Return [X, Y] of the center of cell containing provided text 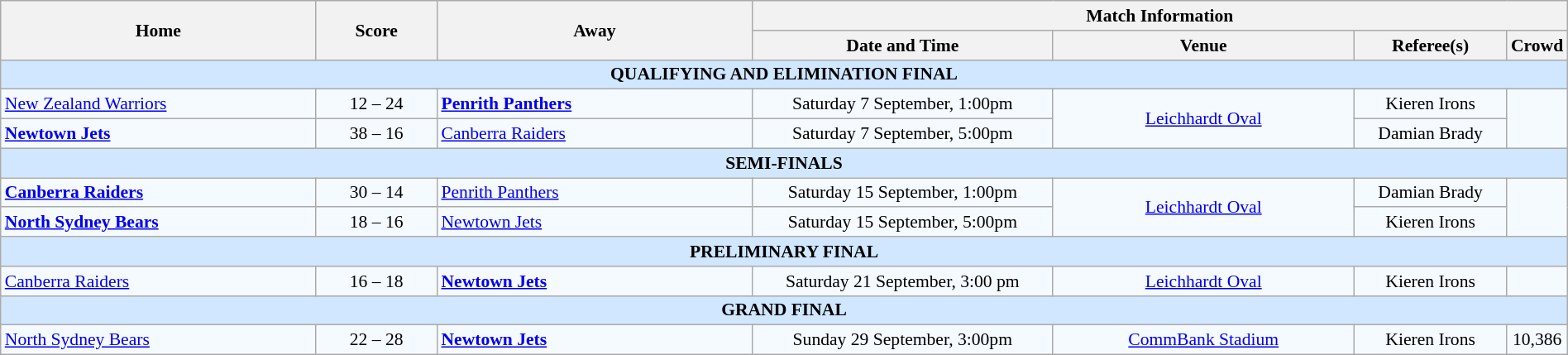
SEMI-FINALS [784, 163]
GRAND FINAL [784, 310]
Date and Time [902, 46]
22 – 28 [377, 340]
PRELIMINARY FINAL [784, 252]
18 – 16 [377, 223]
16 – 18 [377, 281]
Saturday 7 September, 1:00pm [902, 104]
Sunday 29 September, 3:00pm [902, 340]
30 – 14 [377, 193]
Saturday 21 September, 3:00 pm [902, 281]
QUALIFYING AND ELIMINATION FINAL [784, 74]
Away [594, 30]
Saturday 7 September, 5:00pm [902, 134]
CommBank Stadium [1203, 340]
Saturday 15 September, 5:00pm [902, 223]
10,386 [1537, 340]
New Zealand Warriors [159, 104]
38 – 16 [377, 134]
Score [377, 30]
Match Information [1159, 16]
Home [159, 30]
Saturday 15 September, 1:00pm [902, 193]
Crowd [1537, 46]
Venue [1203, 46]
12 – 24 [377, 104]
Referee(s) [1431, 46]
